Scan for the cell matching the given text and deliver its (x, y) coordinate at center. 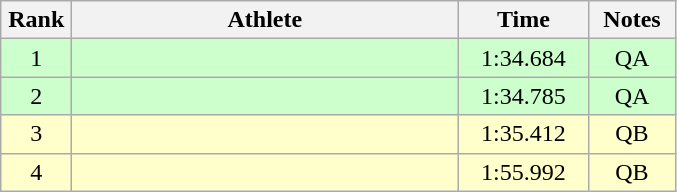
1:35.412 (524, 134)
2 (36, 96)
3 (36, 134)
1:34.684 (524, 58)
Rank (36, 20)
Athlete (265, 20)
1:34.785 (524, 96)
4 (36, 172)
Notes (632, 20)
1:55.992 (524, 172)
Time (524, 20)
1 (36, 58)
